For the text-containing cell, return its midpoint in [X, Y] coordinate format. 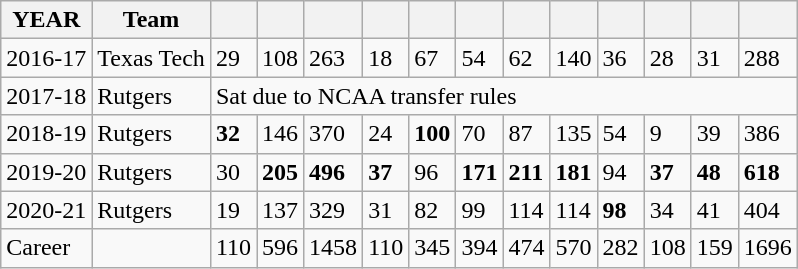
1696 [768, 248]
263 [334, 58]
2016-17 [46, 58]
Sat due to NCAA transfer rules [504, 96]
70 [480, 134]
36 [620, 58]
2017-18 [46, 96]
98 [620, 210]
YEAR [46, 20]
94 [620, 172]
329 [334, 210]
24 [386, 134]
99 [480, 210]
345 [432, 248]
2020-21 [46, 210]
146 [280, 134]
496 [334, 172]
1458 [334, 248]
29 [233, 58]
618 [768, 172]
96 [432, 172]
2018-19 [46, 134]
Team [152, 20]
394 [480, 248]
9 [668, 134]
39 [714, 134]
32 [233, 134]
386 [768, 134]
67 [432, 58]
211 [526, 172]
18 [386, 58]
137 [280, 210]
100 [432, 134]
Texas Tech [152, 58]
82 [432, 210]
205 [280, 172]
140 [574, 58]
288 [768, 58]
87 [526, 134]
Career [46, 248]
171 [480, 172]
282 [620, 248]
404 [768, 210]
570 [574, 248]
135 [574, 134]
48 [714, 172]
28 [668, 58]
30 [233, 172]
19 [233, 210]
2019-20 [46, 172]
474 [526, 248]
370 [334, 134]
159 [714, 248]
62 [526, 58]
181 [574, 172]
41 [714, 210]
34 [668, 210]
596 [280, 248]
